Identify which cell holds the provided text, then report its (X, Y) central coordinate. 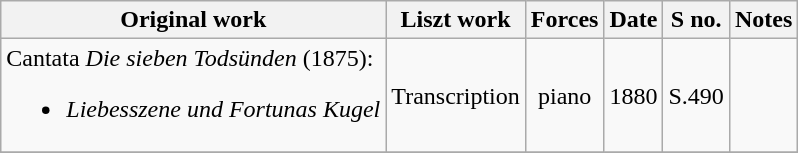
Liszt work (456, 20)
Cantata Die sieben Todsünden (1875):Liebesszene und Fortunas Kugel (194, 96)
Original work (194, 20)
S.490 (696, 96)
1880 (634, 96)
S no. (696, 20)
piano (564, 96)
Date (634, 20)
Notes (763, 20)
Transcription (456, 96)
Forces (564, 20)
